Locate the cell with the specified text and output its (X, Y) center coordinate. 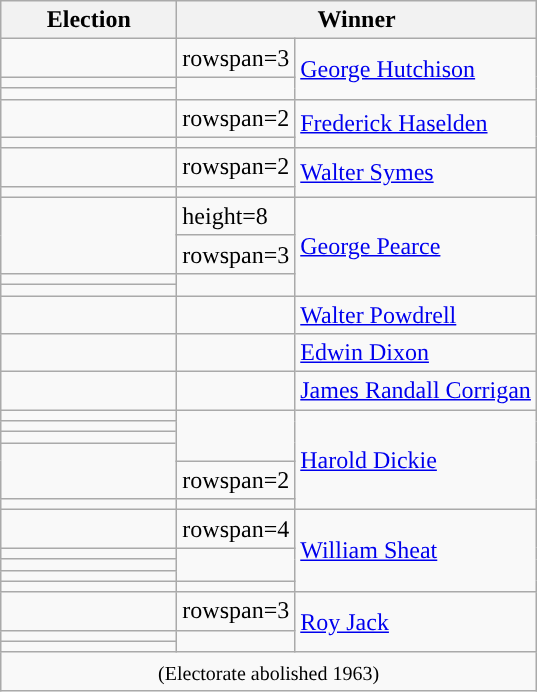
Edwin Dixon (416, 353)
Election (89, 20)
(Electorate abolished 1963) (269, 671)
Walter Symes (416, 172)
Harold Dickie (416, 460)
George Hutchison (416, 69)
George Pearce (416, 246)
Walter Powdrell (416, 315)
Winner (357, 20)
rowspan=4 (236, 529)
William Sheat (416, 551)
Frederick Haselden (416, 124)
height=8 (236, 216)
James Randall Corrigan (416, 391)
Roy Jack (416, 622)
